Determine the (x, y) coordinate at the center of the cell enclosing the given text.  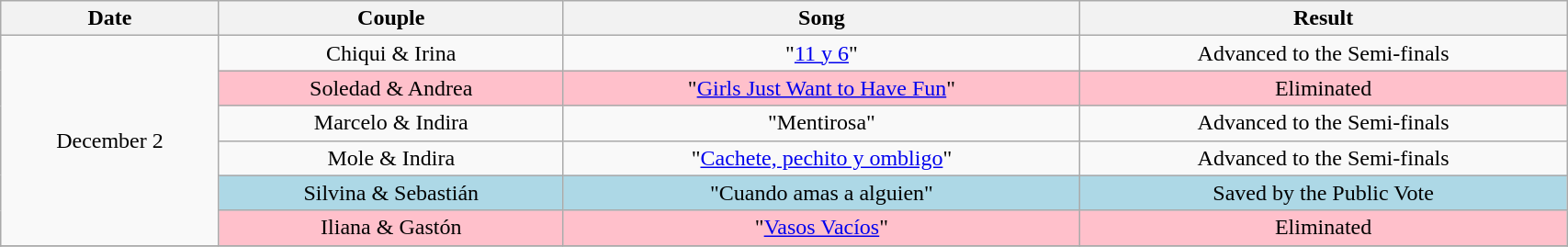
Result (1324, 18)
Song (821, 18)
Marcelo & Indira (391, 123)
"Vasos Vacíos" (821, 228)
Couple (391, 18)
Chiqui & Irina (391, 53)
"Mentirosa" (821, 123)
Soledad & Andrea (391, 88)
Iliana & Gastón (391, 228)
December 2 (110, 140)
"Cachete, pechito y ombligo" (821, 158)
Date (110, 18)
Silvina & Sebastián (391, 193)
Saved by the Public Vote (1324, 193)
"Girls Just Want to Have Fun" (821, 88)
Mole & Indira (391, 158)
"Cuando amas a alguien" (821, 193)
"11 y 6" (821, 53)
